Search for the cell housing the specified text and yield its (x, y) center coordinate. 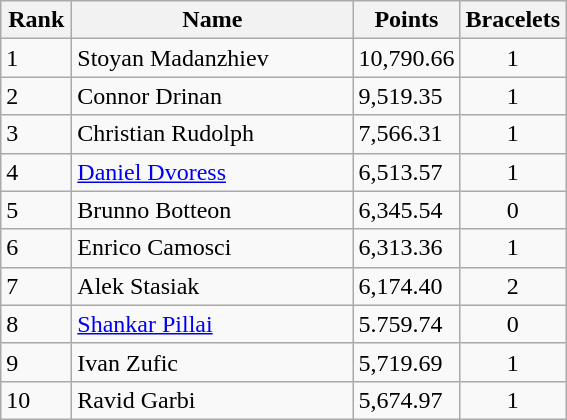
Rank (36, 20)
6,174.40 (406, 286)
Christian Rudolph (212, 134)
6,513.57 (406, 172)
6,313.36 (406, 248)
5,719.69 (406, 362)
Connor Drinan (212, 96)
3 (36, 134)
7,566.31 (406, 134)
4 (36, 172)
Daniel Dvoress (212, 172)
10 (36, 400)
Brunno Botteon (212, 210)
9 (36, 362)
6 (36, 248)
Enrico Camosci (212, 248)
5,674.97 (406, 400)
Stoyan Madanzhiev (212, 58)
8 (36, 324)
5.759.74 (406, 324)
Bracelets (513, 20)
9,519.35 (406, 96)
5 (36, 210)
Alek Stasiak (212, 286)
Points (406, 20)
Ravid Garbi (212, 400)
10,790.66 (406, 58)
Shankar Pillai (212, 324)
6,345.54 (406, 210)
Ivan Zufic (212, 362)
Name (212, 20)
7 (36, 286)
